Determine the (X, Y) coordinate at the center of the cell enclosing the given text.  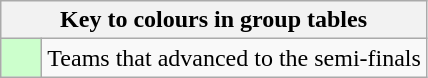
Key to colours in group tables (214, 20)
Teams that advanced to the semi-finals (234, 58)
